Search for the cell housing the specified text and yield its (x, y) center coordinate. 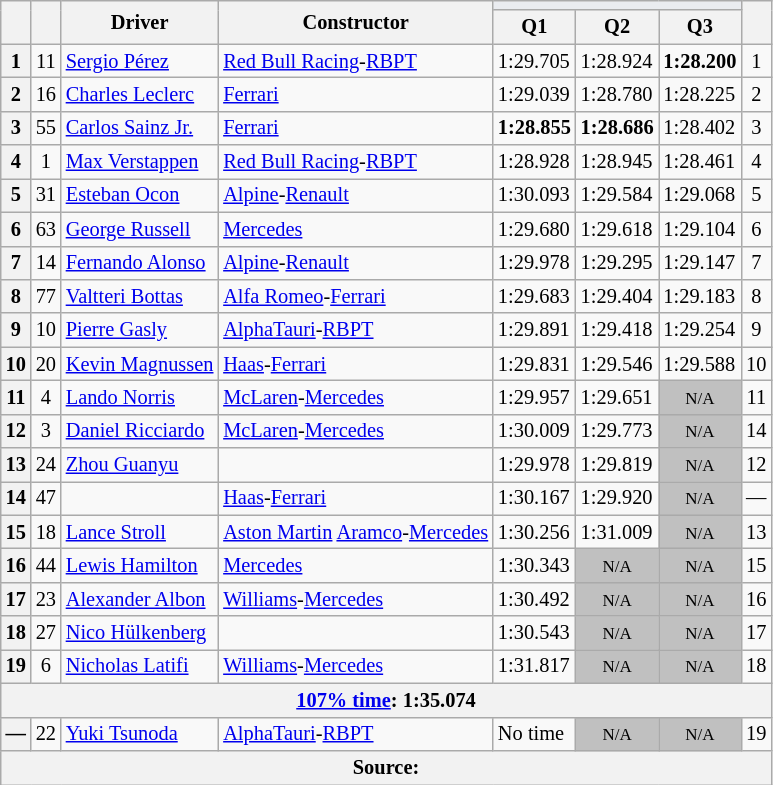
1:29.618 (618, 229)
Q1 (534, 27)
1:28.855 (534, 128)
1:29.404 (618, 296)
1:28.924 (618, 61)
Nico Hülkenberg (140, 633)
Constructor (356, 22)
Sergio Pérez (140, 61)
1:29.584 (618, 195)
Aston Martin Aramco-Mercedes (356, 532)
Q3 (700, 27)
Q2 (618, 27)
1:30.343 (534, 565)
Pierre Gasly (140, 330)
1:29.546 (618, 364)
Charles Leclerc (140, 94)
Lando Norris (140, 397)
Daniel Ricciardo (140, 431)
Source: (386, 767)
1:29.588 (700, 364)
1:29.068 (700, 195)
1:30.543 (534, 633)
31 (46, 195)
22 (46, 734)
1:29.104 (700, 229)
63 (46, 229)
1:28.225 (700, 94)
Lewis Hamilton (140, 565)
1:31.817 (534, 666)
1:30.093 (534, 195)
1:30.167 (534, 498)
1:29.295 (618, 263)
Lance Stroll (140, 532)
1:30.492 (534, 599)
No time (534, 734)
1:31.009 (618, 532)
1:29.920 (618, 498)
1:29.418 (618, 330)
1:29.039 (534, 94)
Driver (140, 22)
44 (46, 565)
20 (46, 364)
24 (46, 465)
1:29.831 (534, 364)
Carlos Sainz Jr. (140, 128)
Zhou Guanyu (140, 465)
1:29.183 (700, 296)
107% time: 1:35.074 (386, 700)
1:30.009 (534, 431)
1:29.254 (700, 330)
1:28.402 (700, 128)
1:28.928 (534, 162)
Max Verstappen (140, 162)
Nicholas Latifi (140, 666)
George Russell (140, 229)
77 (46, 296)
55 (46, 128)
1:29.773 (618, 431)
27 (46, 633)
1:29.683 (534, 296)
1:29.651 (618, 397)
1:28.200 (700, 61)
1:28.686 (618, 128)
1:29.147 (700, 263)
1:29.957 (534, 397)
1:29.680 (534, 229)
1:30.256 (534, 532)
1:29.705 (534, 61)
1:28.780 (618, 94)
Valtteri Bottas (140, 296)
Alexander Albon (140, 599)
Alfa Romeo-Ferrari (356, 296)
1:28.461 (700, 162)
47 (46, 498)
23 (46, 599)
1:29.819 (618, 465)
1:28.945 (618, 162)
Kevin Magnussen (140, 364)
Fernando Alonso (140, 263)
Yuki Tsunoda (140, 734)
1:29.891 (534, 330)
Esteban Ocon (140, 195)
